Determine the (x, y) coordinate at the center of the cell enclosing the given text.  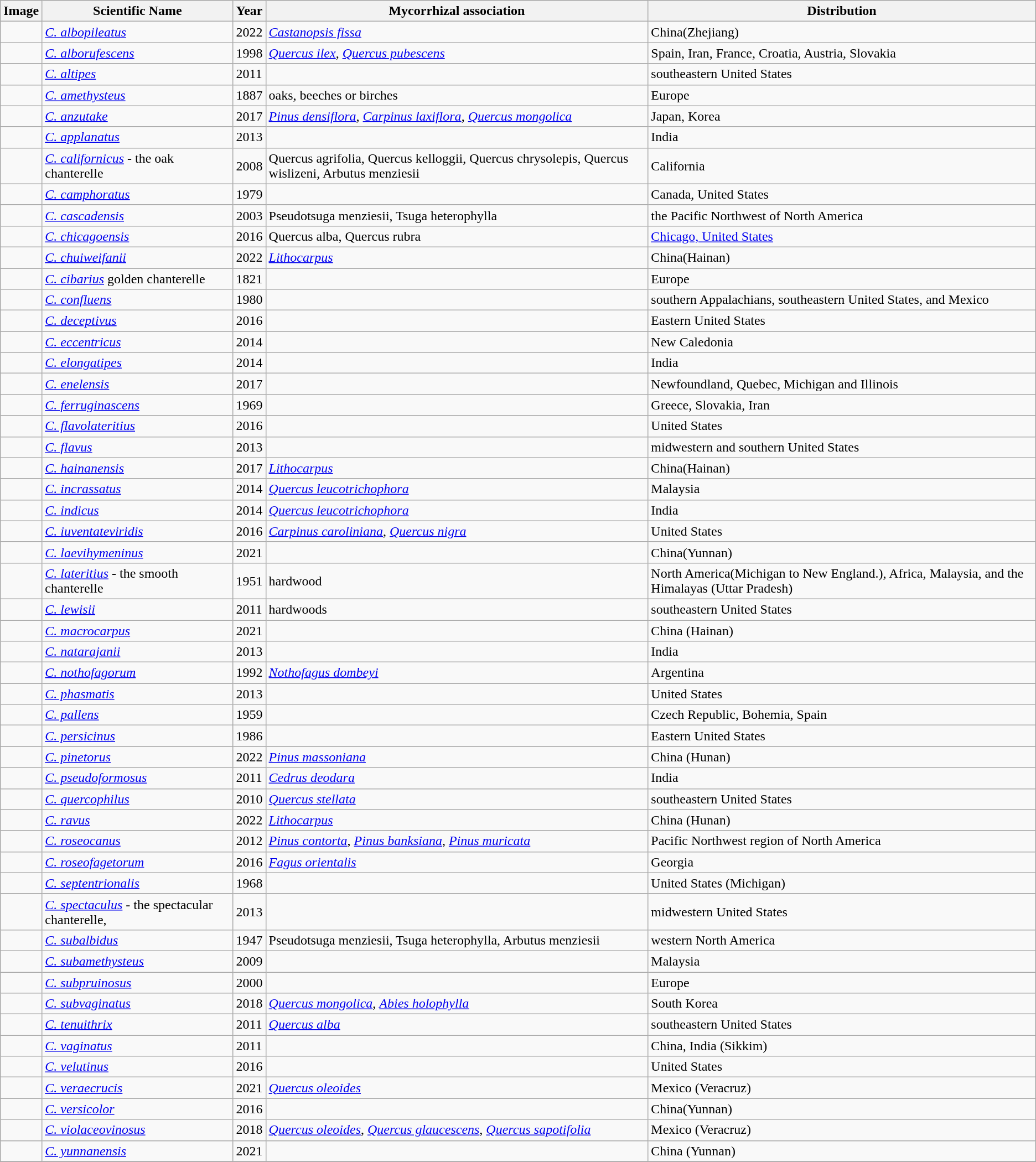
1951 (249, 581)
Cedrus deodara (457, 778)
Argentina (842, 673)
1969 (249, 405)
C. laevihymeninus (137, 552)
Czech Republic, Bohemia, Spain (842, 715)
C. spectaculus - the spectacular chanterelle, (137, 912)
C. roseocanus (137, 841)
C. lateritius - the smooth chanterelle (137, 581)
2012 (249, 841)
Scientific Name (137, 11)
2008 (249, 166)
C. tenuithrix (137, 1025)
C. cascadensis (137, 215)
Japan, Korea (842, 116)
C. vaginatus (137, 1046)
C. pseudoformosus (137, 778)
1979 (249, 194)
C. altipes (137, 74)
Pinus densiflora, Carpinus laxiflora, Quercus mongolica (457, 116)
China (Hainan) (842, 630)
California (842, 166)
2010 (249, 799)
C. macrocarpus (137, 630)
C. natarajanii (137, 652)
1959 (249, 715)
Pacific Northwest region of North America (842, 841)
C. flavus (137, 447)
C. alborufescens (137, 53)
2009 (249, 961)
Mycorrhizal association (457, 11)
C. subvaginatus (137, 1004)
Chicago, United States (842, 236)
C. pinetorus (137, 757)
C. elongatipes (137, 363)
Pseudotsuga menziesii, Tsuga heterophylla (457, 215)
Image (21, 11)
C. persicinus (137, 736)
C. cibarius golden chanterelle (137, 278)
Newfoundland, Quebec, Michigan and Illinois (842, 384)
C. violaceovinosus (137, 1130)
New Caledonia (842, 342)
Nothofagus dombeyi (457, 673)
Pinus massoniana (457, 757)
C. chicagoensis (137, 236)
Quercus mongolica, Abies holophylla (457, 1004)
Spain, Iran, France, Croatia, Austria, Slovakia (842, 53)
C. phasmatis (137, 694)
Year (249, 11)
C. californicus - the oak chanterelle (137, 166)
oaks, beeches or birches (457, 95)
1968 (249, 883)
South Korea (842, 1004)
China (Yunnan) (842, 1151)
1947 (249, 940)
1887 (249, 95)
C. subpruinosus (137, 982)
United States (Michigan) (842, 883)
1986 (249, 736)
hardwoods (457, 609)
Quercus stellata (457, 799)
Canada, United States (842, 194)
C. veraecrucis (137, 1088)
hardwood (457, 581)
1821 (249, 278)
Pseudotsuga menziesii, Tsuga heterophylla, Arbutus menziesii (457, 940)
Castanopsis fissa (457, 32)
Quercus ilex, Quercus pubescens (457, 53)
China, India (Sikkim) (842, 1046)
Georgia (842, 862)
C. ravus (137, 820)
North America(Michigan to New England.), Africa, Malaysia, and the Himalayas (Uttar Pradesh) (842, 581)
C. incrassatus (137, 489)
2000 (249, 982)
China(Zhejiang) (842, 32)
Fagus orientalis (457, 862)
C. subalbidus (137, 940)
C. yunnanensis (137, 1151)
2003 (249, 215)
Quercus agrifolia, Quercus kelloggii, Quercus chrysolepis, Quercus wislizeni, Arbutus menziesii (457, 166)
C. pallens (137, 715)
C. versicolor (137, 1109)
C. anzutake (137, 116)
C. subamethysteus (137, 961)
C. deceptivus (137, 321)
C. indicus (137, 510)
midwestern United States (842, 912)
Quercus oleoides, Quercus glaucescens, Quercus sapotifolia (457, 1130)
1980 (249, 300)
Greece, Slovakia, Iran (842, 405)
Pinus contorta, Pinus banksiana, Pinus muricata (457, 841)
Quercus alba (457, 1025)
C. applanatus (137, 137)
the Pacific Northwest of North America (842, 215)
C. quercophilus (137, 799)
C. ferruginascens (137, 405)
C. lewisii (137, 609)
C. enelensis (137, 384)
western North America (842, 940)
C. camphoratus (137, 194)
Quercus alba, Quercus rubra (457, 236)
C. iuventateviridis (137, 531)
1992 (249, 673)
C. chuiweifanii (137, 257)
C. roseofagetorum (137, 862)
C. albopileatus (137, 32)
C. velutinus (137, 1067)
C. nothofagorum (137, 673)
southern Appalachians, southeastern United States, and Mexico (842, 300)
midwestern and southern United States (842, 447)
C. amethysteus (137, 95)
C. septentrionalis (137, 883)
C. confluens (137, 300)
Quercus oleoides (457, 1088)
Carpinus caroliniana, Quercus nigra (457, 531)
C. hainanensis (137, 468)
C. flavolateritius (137, 426)
C. eccentricus (137, 342)
1998 (249, 53)
Distribution (842, 11)
